Provide the [X, Y] coordinate of the cell's center where the given text is located.  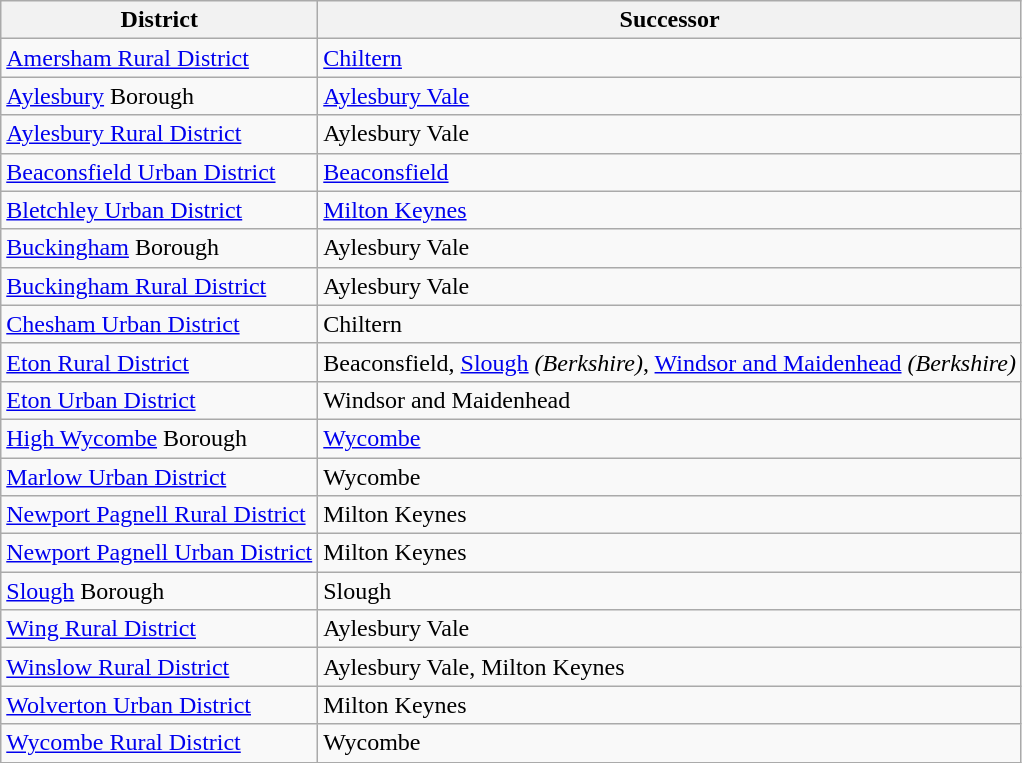
Wing Rural District [160, 629]
Beaconsfield, Slough (Berkshire), Windsor and Maidenhead (Berkshire) [670, 362]
Amersham Rural District [160, 58]
Aylesbury Rural District [160, 134]
High Wycombe Borough [160, 438]
Windsor and Maidenhead [670, 400]
Newport Pagnell Urban District [160, 553]
Wycombe Rural District [160, 743]
Successor [670, 20]
Wolverton Urban District [160, 705]
Buckingham Borough [160, 248]
Eton Urban District [160, 400]
Slough [670, 591]
Winslow Rural District [160, 667]
Chesham Urban District [160, 324]
Marlow Urban District [160, 477]
Slough Borough [160, 591]
Newport Pagnell Rural District [160, 515]
District [160, 20]
Bletchley Urban District [160, 210]
Eton Rural District [160, 362]
Aylesbury Vale, Milton Keynes [670, 667]
Beaconsfield [670, 172]
Buckingham Rural District [160, 286]
Beaconsfield Urban District [160, 172]
Aylesbury Borough [160, 96]
